Identify which cell holds the provided text, then report its [x, y] central coordinate. 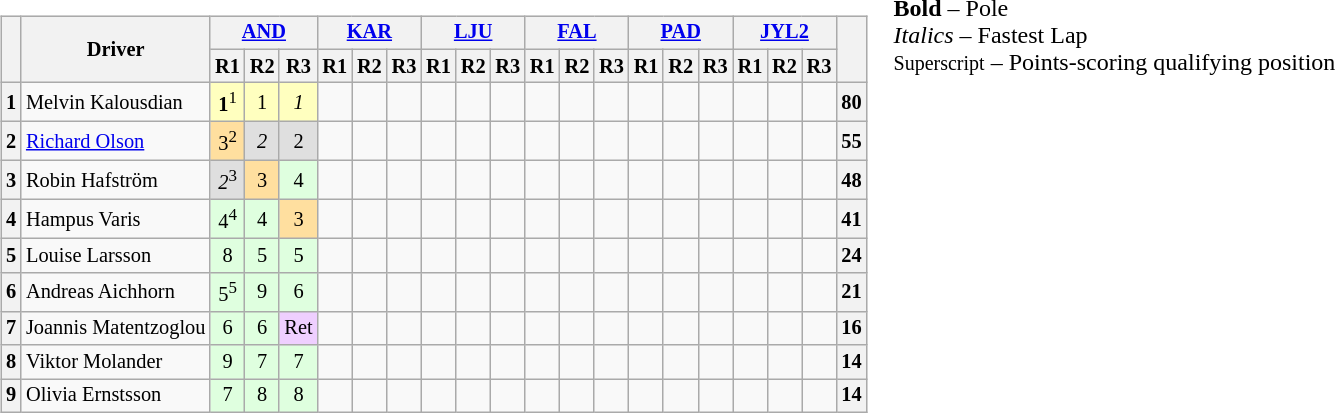
44 [228, 220]
Driver [116, 50]
Louise Larsson [116, 256]
80 [851, 102]
AND [264, 33]
21 [851, 292]
Andreas Aichhorn [116, 292]
Ret [298, 328]
JYL2 [785, 33]
KAR [369, 33]
24 [851, 256]
Melvin Kalousdian [116, 102]
Viktor Molander [116, 362]
23 [228, 180]
41 [851, 220]
Hampus Varis [116, 220]
PAD [681, 33]
FAL [577, 33]
Richard Olson [116, 142]
11 [228, 102]
32 [228, 142]
Joannis Matentzoglou [116, 328]
Robin Hafström [116, 180]
16 [851, 328]
Olivia Ernstsson [116, 396]
48 [851, 180]
LJU [473, 33]
